Extract the [X, Y] coordinate from the center of the cell holding the provided text.  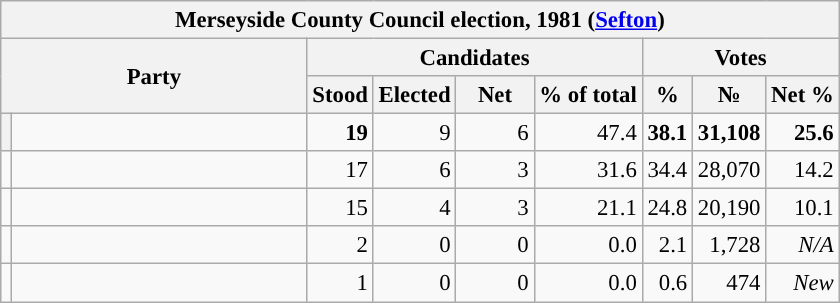
31.6 [588, 170]
% [667, 95]
Party [154, 76]
4 [414, 208]
New [802, 283]
Votes [740, 58]
2.1 [667, 245]
20,190 [730, 208]
24.8 [667, 208]
1 [340, 283]
N/A [802, 245]
38.1 [667, 133]
Stood [340, 95]
15 [340, 208]
0.6 [667, 283]
№ [730, 95]
1,728 [730, 245]
Net % [802, 95]
31,108 [730, 133]
10.1 [802, 208]
474 [730, 283]
Elected [414, 95]
% of total [588, 95]
17 [340, 170]
Candidates [474, 58]
47.4 [588, 133]
2 [340, 245]
9 [414, 133]
Net [495, 95]
34.4 [667, 170]
14.2 [802, 170]
25.6 [802, 133]
19 [340, 133]
28,070 [730, 170]
Merseyside County Council election, 1981 (Sefton) [420, 20]
21.1 [588, 208]
